Output the (X, Y) coordinate of the center of the cell containing the given text.  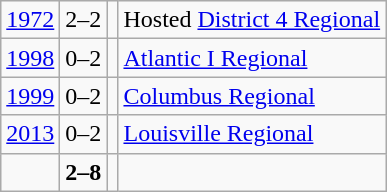
Hosted District 4 Regional (252, 20)
1998 (30, 58)
1972 (30, 20)
1999 (30, 96)
Columbus Regional (252, 96)
Louisville Regional (252, 134)
2–8 (84, 172)
Atlantic I Regional (252, 58)
2013 (30, 134)
2–2 (84, 20)
